From the cell containing the given text, extract its center point as (x, y) coordinate. 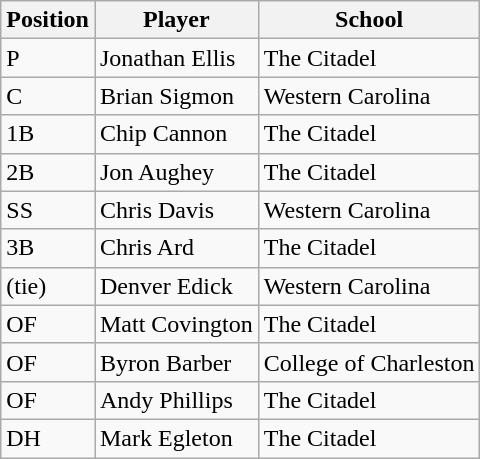
Mark Egleton (176, 438)
Chris Davis (176, 210)
Matt Covington (176, 324)
Chip Cannon (176, 134)
Brian Sigmon (176, 96)
SS (48, 210)
P (48, 58)
DH (48, 438)
Jonathan Ellis (176, 58)
Player (176, 20)
Position (48, 20)
2B (48, 172)
Andy Phillips (176, 400)
School (369, 20)
Chris Ard (176, 248)
1B (48, 134)
(tie) (48, 286)
C (48, 96)
3B (48, 248)
Byron Barber (176, 362)
College of Charleston (369, 362)
Jon Aughey (176, 172)
Denver Edick (176, 286)
